Return the (x, y) coordinate for the center point of the cell that contains the specified text.  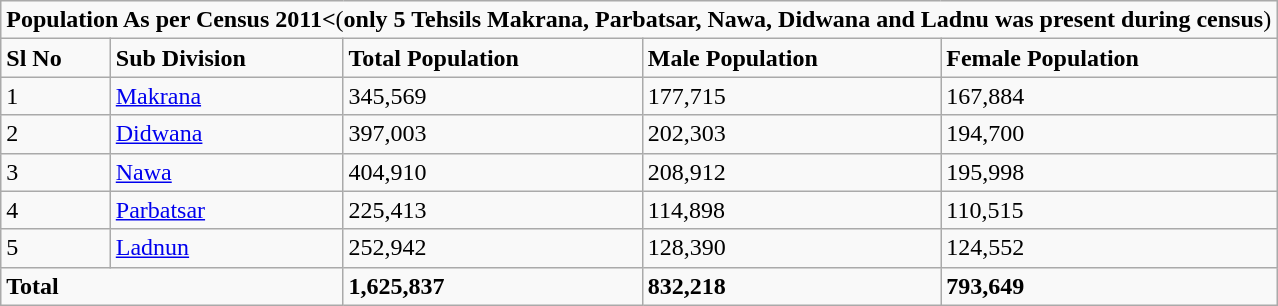
832,218 (792, 286)
Sl No (56, 58)
225,413 (492, 210)
Female Population (1109, 58)
128,390 (792, 248)
Nawa (226, 172)
2 (56, 134)
Parbatsar (226, 210)
1,625,837 (492, 286)
114,898 (792, 210)
Ladnun (226, 248)
Total (172, 286)
4 (56, 210)
404,910 (492, 172)
5 (56, 248)
3 (56, 172)
345,569 (492, 96)
Total Population (492, 58)
Sub Division (226, 58)
195,998 (1109, 172)
177,715 (792, 96)
208,912 (792, 172)
124,552 (1109, 248)
Didwana (226, 134)
397,003 (492, 134)
793,649 (1109, 286)
Population As per Census 2011<(only 5 Tehsils Makrana, Parbatsar, Nawa, Didwana and Ladnu was present during census) (639, 20)
167,884 (1109, 96)
1 (56, 96)
252,942 (492, 248)
110,515 (1109, 210)
Makrana (226, 96)
194,700 (1109, 134)
Male Population (792, 58)
202,303 (792, 134)
